Determine the (x, y) coordinate at the center of the cell enclosing the given text.  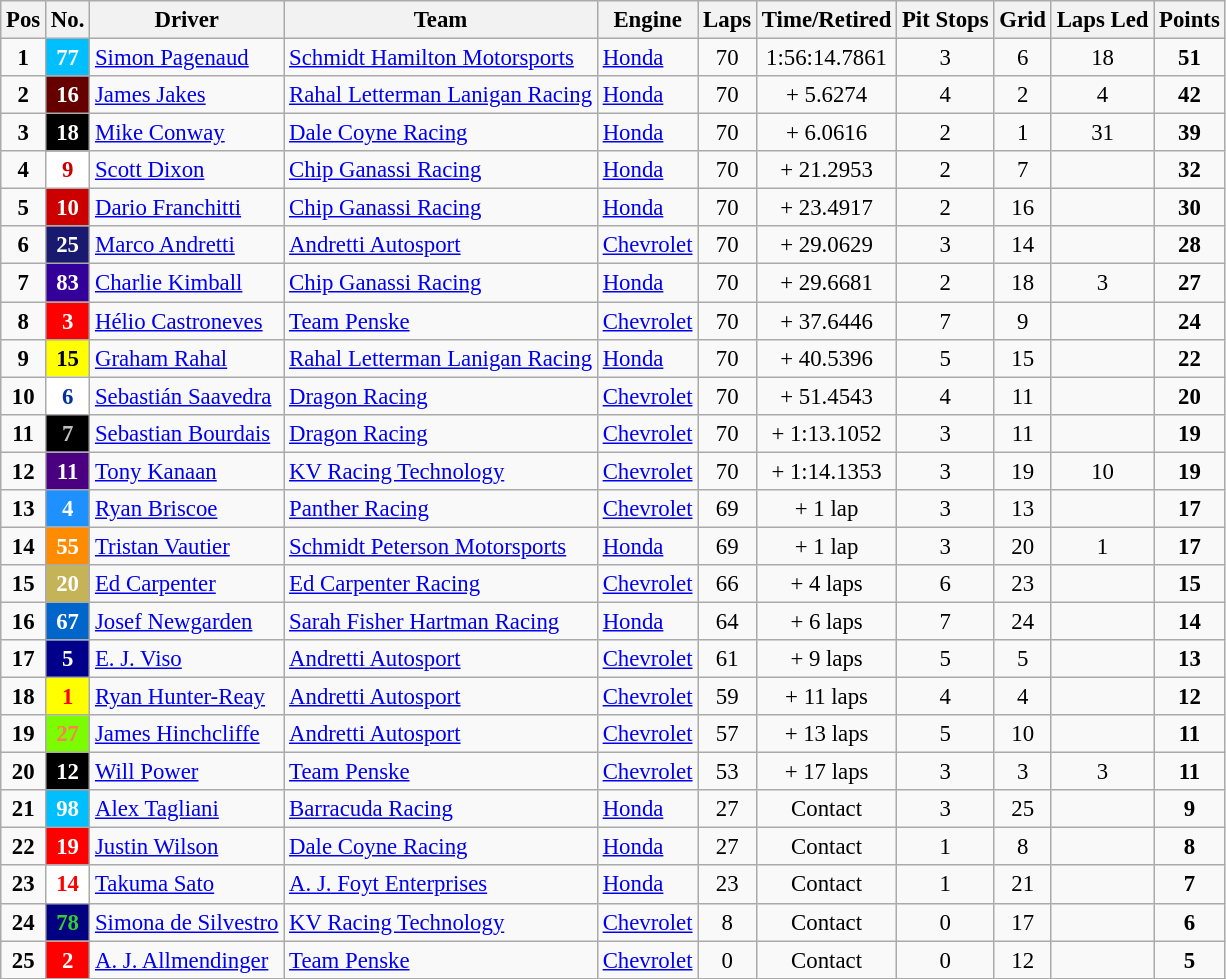
+ 23.4917 (827, 208)
Points (1190, 20)
57 (728, 734)
Tristan Vautier (187, 546)
+ 29.0629 (827, 245)
A. J. Foyt Enterprises (441, 885)
Panther Racing (441, 509)
64 (728, 621)
Ed Carpenter Racing (441, 584)
+ 4 laps (827, 584)
+ 51.4543 (827, 396)
Ed Carpenter (187, 584)
Schmidt Hamilton Motorsports (441, 58)
30 (1190, 208)
61 (728, 659)
Schmidt Peterson Motorsports (441, 546)
E. J. Viso (187, 659)
A. J. Allmendinger (187, 960)
77 (68, 58)
Simona de Silvestro (187, 922)
Scott Dixon (187, 170)
55 (68, 546)
+ 17 laps (827, 772)
+ 5.6274 (827, 95)
Sarah Fisher Hartman Racing (441, 621)
31 (1102, 133)
+ 40.5396 (827, 358)
+ 21.2953 (827, 170)
Mike Conway (187, 133)
Driver (187, 20)
Sebastian Bourdais (187, 433)
Justin Wilson (187, 847)
James Jakes (187, 95)
1:56:14.7861 (827, 58)
+ 6.0616 (827, 133)
59 (728, 697)
51 (1190, 58)
Josef Newgarden (187, 621)
No. (68, 20)
Team (441, 20)
28 (1190, 245)
Alex Tagliani (187, 809)
Will Power (187, 772)
Takuma Sato (187, 885)
66 (728, 584)
+ 9 laps (827, 659)
Graham Rahal (187, 358)
+ 1:13.1052 (827, 433)
Ryan Briscoe (187, 509)
Barracuda Racing (441, 809)
Dario Franchitti (187, 208)
Hélio Castroneves (187, 321)
Pit Stops (946, 20)
39 (1190, 133)
98 (68, 809)
Sebastián Saavedra (187, 396)
Simon Pagenaud (187, 58)
53 (728, 772)
32 (1190, 170)
Grid (1022, 20)
+ 29.6681 (827, 283)
+ 1:14.1353 (827, 471)
Laps Led (1102, 20)
+ 6 laps (827, 621)
Charlie Kimball (187, 283)
Pos (24, 20)
42 (1190, 95)
78 (68, 922)
Marco Andretti (187, 245)
+ 37.6446 (827, 321)
James Hinchcliffe (187, 734)
Laps (728, 20)
Tony Kanaan (187, 471)
Time/Retired (827, 20)
83 (68, 283)
Ryan Hunter-Reay (187, 697)
67 (68, 621)
Engine (647, 20)
+ 13 laps (827, 734)
+ 11 laps (827, 697)
